Find where the given text appears and provide that cell's center as (x, y) coordinate. 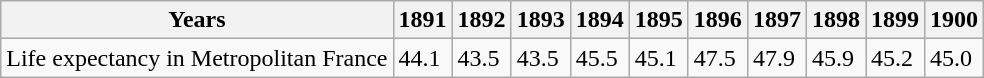
1892 (482, 20)
47.5 (718, 58)
45.1 (658, 58)
1897 (776, 20)
1899 (896, 20)
45.0 (954, 58)
1893 (540, 20)
Life expectancy in Metropolitan France (197, 58)
45.5 (600, 58)
47.9 (776, 58)
1900 (954, 20)
1891 (422, 20)
1894 (600, 20)
1896 (718, 20)
45.2 (896, 58)
1898 (836, 20)
Years (197, 20)
45.9 (836, 58)
1895 (658, 20)
44.1 (422, 58)
